Capture the cell that displays the provided text and extract its [x, y] central coordinate. 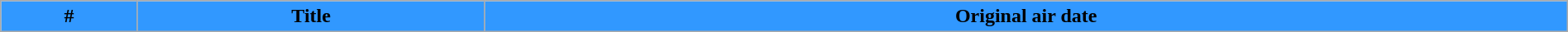
# [69, 16]
Original air date [1025, 16]
Title [311, 16]
